Extract the (x, y) coordinate from the center of the cell holding the provided text.  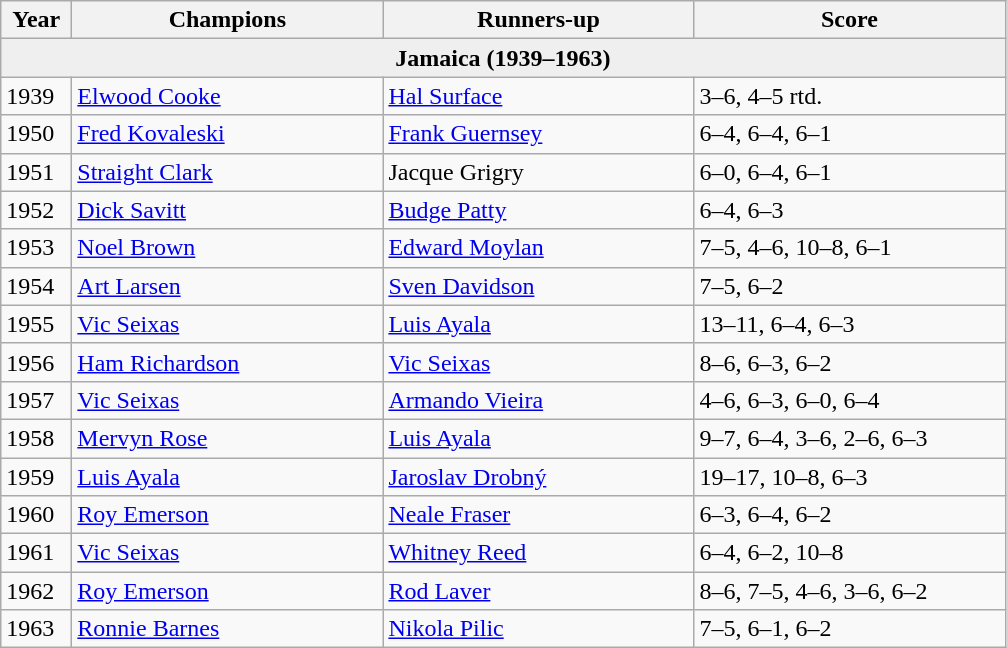
1939 (36, 96)
6–3, 6–4, 6–2 (850, 515)
Champions (228, 20)
Rod Laver (538, 591)
Noel Brown (228, 248)
19–17, 10–8, 6–3 (850, 477)
4–6, 6–3, 6–0, 6–4 (850, 400)
1959 (36, 477)
7–5, 4–6, 10–8, 6–1 (850, 248)
Year (36, 20)
6–0, 6–4, 6–1 (850, 172)
Score (850, 20)
1963 (36, 629)
1960 (36, 515)
6–4, 6–2, 10–8 (850, 553)
8–6, 7–5, 4–6, 3–6, 6–2 (850, 591)
Jamaica (1939–1963) (503, 58)
1957 (36, 400)
Whitney Reed (538, 553)
1953 (36, 248)
Hal Surface (538, 96)
Elwood Cooke (228, 96)
Jaroslav Drobný (538, 477)
Straight Clark (228, 172)
3–6, 4–5 rtd. (850, 96)
Mervyn Rose (228, 438)
1956 (36, 362)
8–6, 6–3, 6–2 (850, 362)
13–11, 6–4, 6–3 (850, 324)
Nikola Pilic (538, 629)
Runners-up (538, 20)
1950 (36, 134)
1951 (36, 172)
Sven Davidson (538, 286)
6–4, 6–3 (850, 210)
1958 (36, 438)
Dick Savitt (228, 210)
Frank Guernsey (538, 134)
Armando Vieira (538, 400)
Jacque Grigry (538, 172)
1962 (36, 591)
Ronnie Barnes (228, 629)
6–4, 6–4, 6–1 (850, 134)
Budge Patty (538, 210)
7–5, 6–1, 6–2 (850, 629)
9–7, 6–4, 3–6, 2–6, 6–3 (850, 438)
Fred Kovaleski (228, 134)
1952 (36, 210)
Edward Moylan (538, 248)
1961 (36, 553)
Neale Fraser (538, 515)
1955 (36, 324)
1954 (36, 286)
Art Larsen (228, 286)
Ham Richardson (228, 362)
7–5, 6–2 (850, 286)
